Determine the (x, y) coordinate at the center of the cell enclosing the given text.  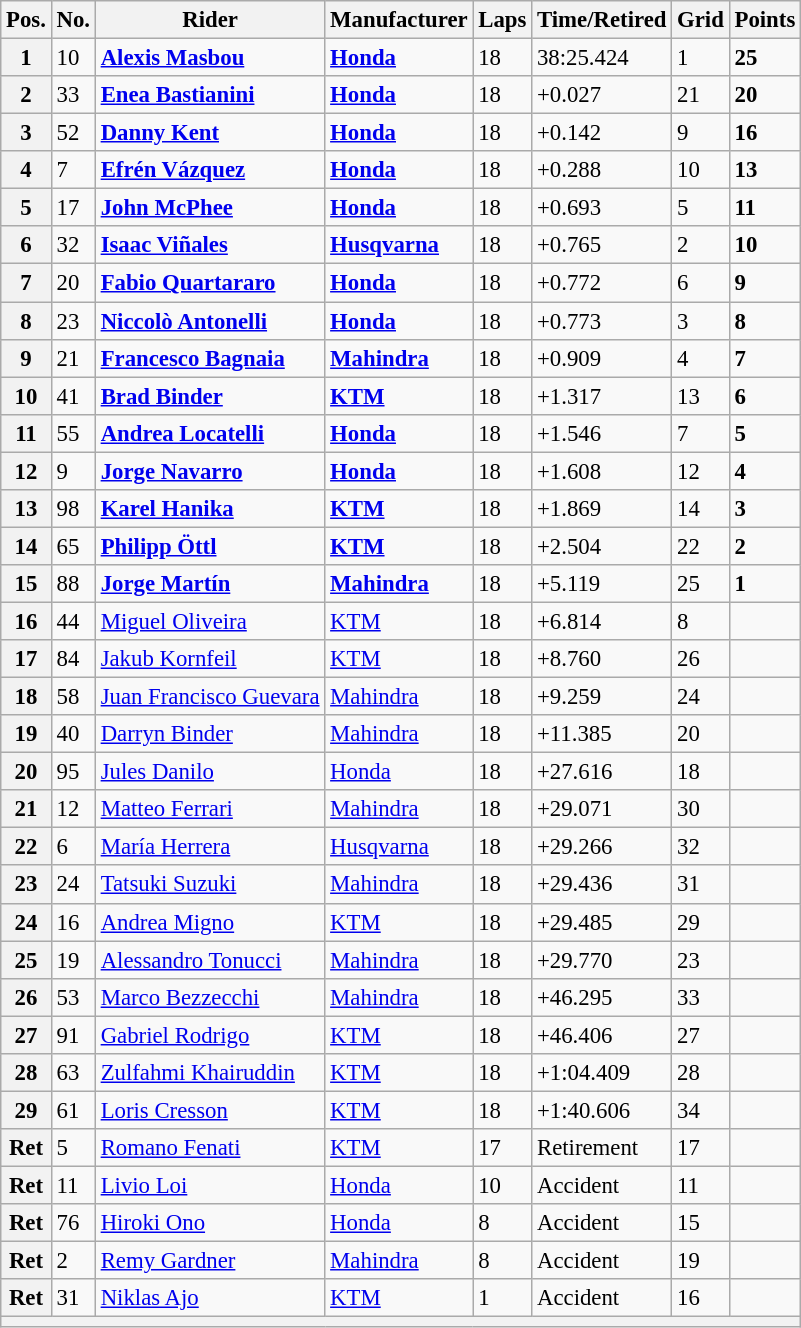
+27.616 (602, 772)
Loris Cresson (210, 1110)
+0.027 (602, 95)
Marco Bezzecchi (210, 997)
Jorge Navarro (210, 471)
91 (73, 1035)
+1:04.409 (602, 1073)
+5.119 (602, 584)
Laps (502, 20)
Livio Loi (210, 1185)
+1.608 (602, 471)
Time/Retired (602, 20)
95 (73, 772)
+29.071 (602, 809)
Pos. (26, 20)
40 (73, 734)
Karel Hanika (210, 509)
Efrén Vázquez (210, 170)
Manufacturer (399, 20)
+0.142 (602, 133)
76 (73, 1223)
Jakub Kornfeil (210, 659)
Alexis Masbou (210, 58)
Danny Kent (210, 133)
Hiroki Ono (210, 1223)
34 (700, 1110)
Matteo Ferrari (210, 809)
Alessandro Tonucci (210, 960)
41 (73, 396)
Jorge Martín (210, 584)
+29.266 (602, 847)
Gabriel Rodrigo (210, 1035)
+1.869 (602, 509)
+0.772 (602, 283)
+1.546 (602, 433)
+0.765 (602, 245)
+2.504 (602, 546)
Romano Fenati (210, 1148)
Juan Francisco Guevara (210, 697)
Isaac Viñales (210, 245)
Points (764, 20)
58 (73, 697)
+11.385 (602, 734)
+8.760 (602, 659)
38:25.424 (602, 58)
30 (700, 809)
52 (73, 133)
Zulfahmi Khairuddin (210, 1073)
+6.814 (602, 621)
Grid (700, 20)
+0.909 (602, 358)
Tatsuki Suzuki (210, 885)
+46.295 (602, 997)
+1.317 (602, 396)
Miguel Oliveira (210, 621)
55 (73, 433)
Andrea Migno (210, 922)
Jules Danilo (210, 772)
Darryn Binder (210, 734)
44 (73, 621)
Andrea Locatelli (210, 433)
+1:40.606 (602, 1110)
+0.773 (602, 321)
María Herrera (210, 847)
Niccolò Antonelli (210, 321)
Niklas Ajo (210, 1298)
Brad Binder (210, 396)
+29.436 (602, 885)
Remy Gardner (210, 1261)
Rider (210, 20)
+9.259 (602, 697)
53 (73, 997)
+29.485 (602, 922)
Fabio Quartararo (210, 283)
65 (73, 546)
84 (73, 659)
No. (73, 20)
88 (73, 584)
+29.770 (602, 960)
+0.693 (602, 208)
98 (73, 509)
Retirement (602, 1148)
63 (73, 1073)
John McPhee (210, 208)
61 (73, 1110)
+0.288 (602, 170)
Enea Bastianini (210, 95)
Francesco Bagnaia (210, 358)
+46.406 (602, 1035)
Philipp Öttl (210, 546)
